Return the [x, y] coordinate for the center point of the cell that contains the specified text.  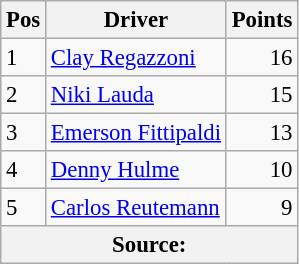
Pos [24, 20]
Driver [136, 20]
Niki Lauda [136, 95]
Clay Regazzoni [136, 58]
Emerson Fittipaldi [136, 133]
Carlos Reutemann [136, 208]
4 [24, 170]
1 [24, 58]
Points [262, 20]
9 [262, 208]
13 [262, 133]
10 [262, 170]
Source: [150, 245]
16 [262, 58]
3 [24, 133]
Denny Hulme [136, 170]
5 [24, 208]
2 [24, 95]
15 [262, 95]
